Determine the [X, Y] coordinate at the center of the cell enclosing the given text.  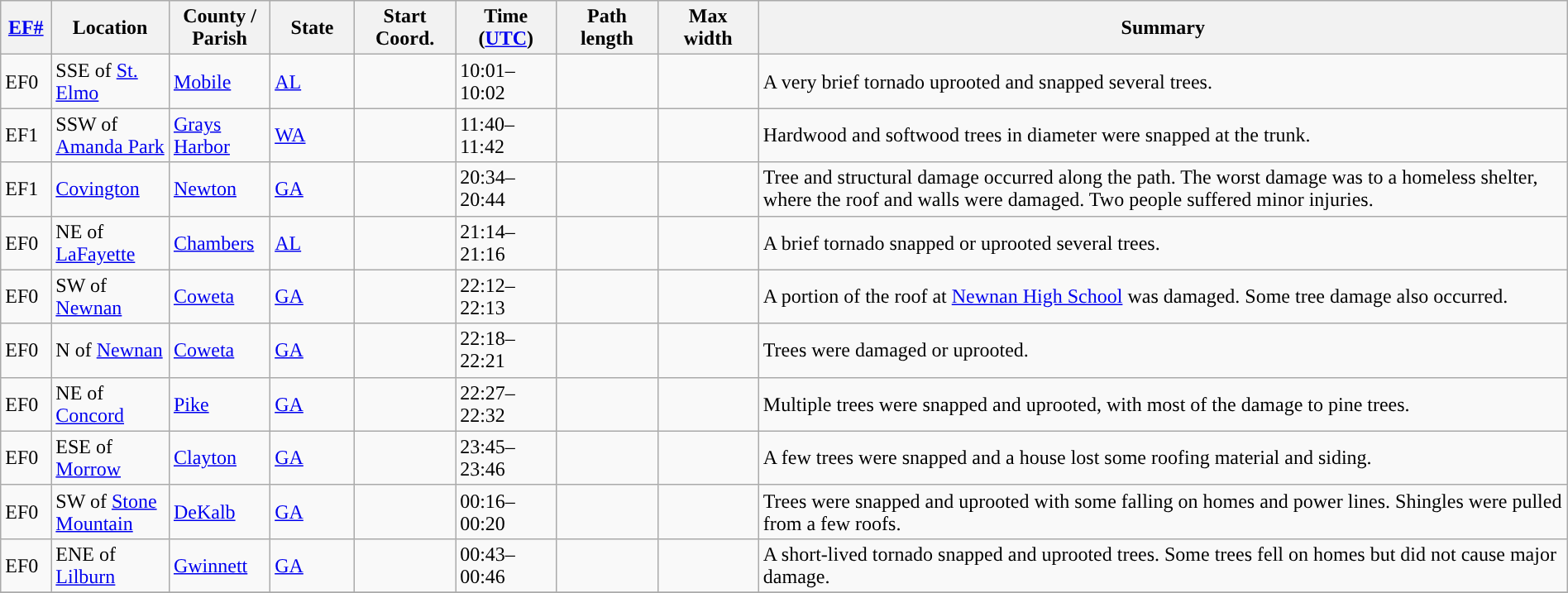
SSE of St. Elmo [111, 81]
21:14–21:16 [506, 243]
20:34–20:44 [506, 189]
Path length [607, 28]
SW of Newnan [111, 296]
Summary [1163, 28]
Clayton [219, 458]
Chambers [219, 243]
Grays Harbor [219, 136]
Covington [111, 189]
County / Parish [219, 28]
Trees were snapped and uprooted with some falling on homes and power lines. Shingles were pulled from a few roofs. [1163, 511]
A few trees were snapped and a house lost some roofing material and siding. [1163, 458]
Hardwood and softwood trees in diameter were snapped at the trunk. [1163, 136]
A short-lived tornado snapped and uprooted trees. Some trees fell on homes but did not cause major damage. [1163, 566]
Gwinnett [219, 566]
00:16–00:20 [506, 511]
11:40–11:42 [506, 136]
23:45–23:46 [506, 458]
ENE of Lilburn [111, 566]
A brief tornado snapped or uprooted several trees. [1163, 243]
Location [111, 28]
DeKalb [219, 511]
Start Coord. [404, 28]
Max width [708, 28]
N of Newnan [111, 351]
A very brief tornado uprooted and snapped several trees. [1163, 81]
A portion of the roof at Newnan High School was damaged. Some tree damage also occurred. [1163, 296]
22:18–22:21 [506, 351]
Trees were damaged or uprooted. [1163, 351]
EF# [26, 28]
WA [313, 136]
Multiple trees were snapped and uprooted, with most of the damage to pine trees. [1163, 404]
Time (UTC) [506, 28]
Pike [219, 404]
00:43–00:46 [506, 566]
10:01–10:02 [506, 81]
NE of LaFayette [111, 243]
SSW of Amanda Park [111, 136]
Mobile [219, 81]
NE of Concord [111, 404]
ESE of Morrow [111, 458]
22:27–22:32 [506, 404]
Newton [219, 189]
State [313, 28]
22:12–22:13 [506, 296]
SW of Stone Mountain [111, 511]
